Output the [X, Y] coordinate of the center of the cell containing the given text.  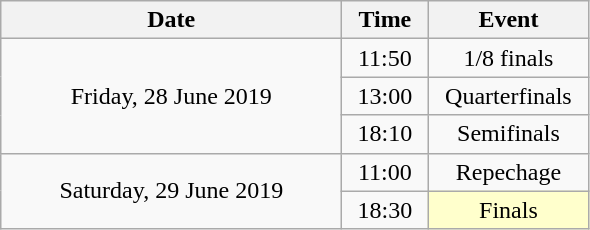
Repechage [508, 172]
Finals [508, 210]
Friday, 28 June 2019 [172, 96]
Date [172, 20]
Time [385, 20]
Saturday, 29 June 2019 [172, 191]
18:10 [385, 134]
1/8 finals [508, 58]
Semifinals [508, 134]
Event [508, 20]
Quarterfinals [508, 96]
11:50 [385, 58]
13:00 [385, 96]
18:30 [385, 210]
11:00 [385, 172]
